Pinpoint the cell where the given text exists, returning its [x, y] midpoint coordinate. 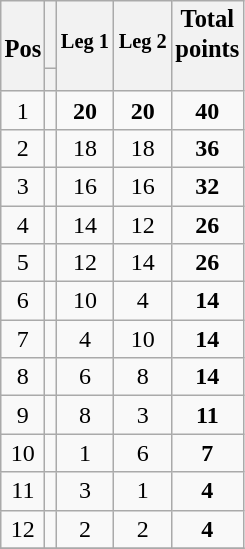
Leg 2 [143, 35]
32 [208, 186]
5 [23, 263]
Pos [23, 35]
40 [208, 110]
9 [23, 415]
Leg 1 [85, 35]
36 [208, 148]
Totalpoints [208, 35]
